Detect which cell encompasses the target text, then output its [X, Y] center coordinate. 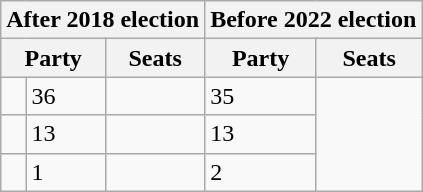
2 [261, 172]
36 [66, 96]
35 [261, 96]
1 [66, 172]
After 2018 election [103, 20]
Before 2022 election [314, 20]
